Extract the [x, y] coordinate from the center of the cell holding the provided text.  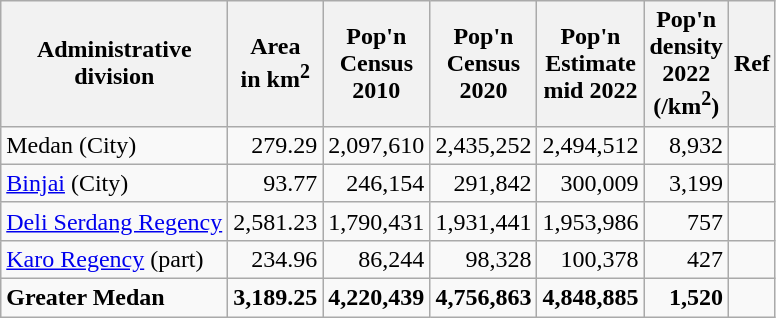
4,220,439 [376, 298]
Binjai (City) [114, 183]
98,328 [484, 259]
427 [686, 259]
3,199 [686, 183]
2,435,252 [484, 145]
234.96 [276, 259]
2,494,512 [590, 145]
757 [686, 221]
86,244 [376, 259]
4,756,863 [484, 298]
300,009 [590, 183]
Greater Medan [114, 298]
2,581.23 [276, 221]
Pop'nEstimatemid 2022 [590, 64]
Pop'nCensus2020 [484, 64]
Medan (City) [114, 145]
246,154 [376, 183]
Pop'nCensus2010 [376, 64]
3,189.25 [276, 298]
Karo Regency (part) [114, 259]
291,842 [484, 183]
100,378 [590, 259]
93.77 [276, 183]
1,931,441 [484, 221]
1,790,431 [376, 221]
4,848,885 [590, 298]
Administrativedivision [114, 64]
Deli Serdang Regency [114, 221]
Pop'ndensity2022(/km2) [686, 64]
279.29 [276, 145]
Area in km2 [276, 64]
2,097,610 [376, 145]
Ref [752, 64]
1,953,986 [590, 221]
1,520 [686, 298]
8,932 [686, 145]
